Identify which cell holds the provided text, then report its (x, y) central coordinate. 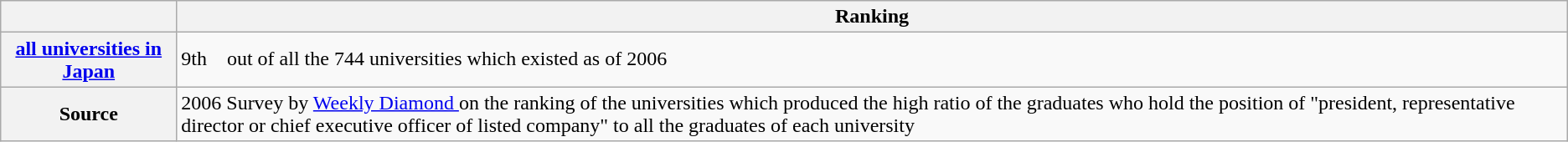
9th out of all the 744 universities which existed as of 2006 (872, 60)
all universities in Japan (89, 60)
Source (89, 114)
Ranking (872, 17)
